Provide the [x, y] coordinate of the cell's center where the given text is located.  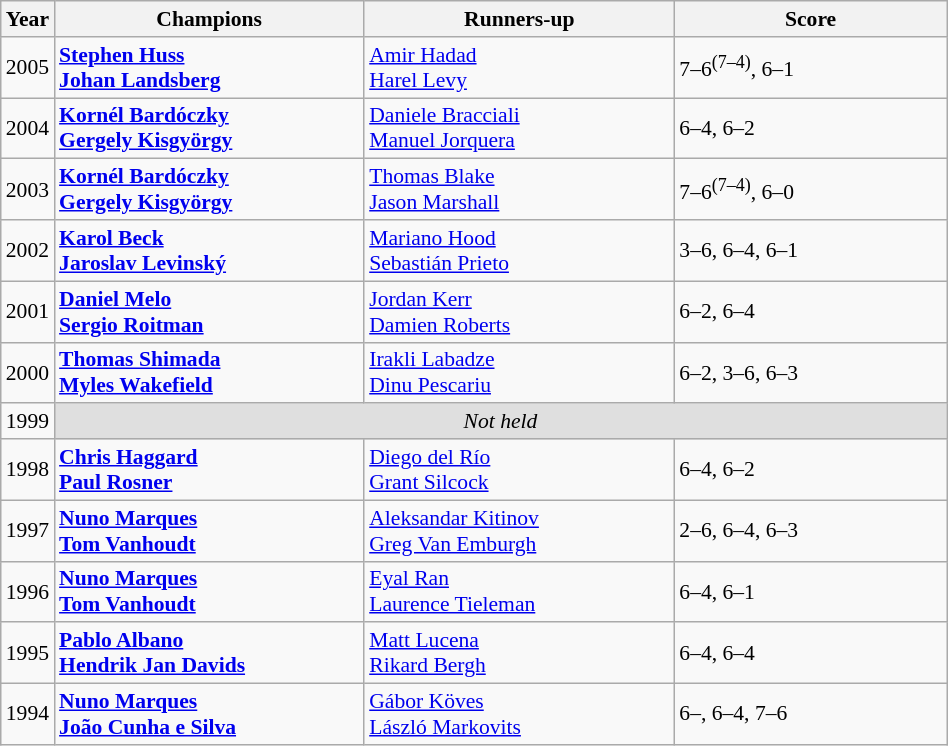
Amir Hadad Harel Levy [519, 68]
6–, 6–4, 7–6 [810, 714]
Chris Haggard Paul Rosner [209, 470]
1999 [28, 422]
7–6(7–4), 6–0 [810, 190]
Karol Beck Jaroslav Levinský [209, 250]
Not held [500, 422]
Thomas Blake Jason Marshall [519, 190]
1994 [28, 714]
Thomas Shimada Myles Wakefield [209, 372]
Eyal Ran Laurence Tieleman [519, 592]
6–2, 6–4 [810, 312]
2000 [28, 372]
Daniele Bracciali Manuel Jorquera [519, 128]
2002 [28, 250]
Score [810, 19]
1997 [28, 530]
Aleksandar Kitinov Greg Van Emburgh [519, 530]
6–4, 6–4 [810, 654]
Matt Lucena Rikard Bergh [519, 654]
Stephen Huss Johan Landsberg [209, 68]
Pablo Albano Hendrik Jan Davids [209, 654]
Irakli Labadze Dinu Pescariu [519, 372]
Jordan Kerr Damien Roberts [519, 312]
2–6, 6–4, 6–3 [810, 530]
2001 [28, 312]
6–2, 3–6, 6–3 [810, 372]
Daniel Melo Sergio Roitman [209, 312]
Diego del Río Grant Silcock [519, 470]
Mariano Hood Sebastián Prieto [519, 250]
1995 [28, 654]
2005 [28, 68]
Year [28, 19]
1996 [28, 592]
3–6, 6–4, 6–1 [810, 250]
1998 [28, 470]
Gábor Köves László Markovits [519, 714]
Champions [209, 19]
Runners-up [519, 19]
2003 [28, 190]
2004 [28, 128]
6–4, 6–1 [810, 592]
Nuno Marques João Cunha e Silva [209, 714]
7–6(7–4), 6–1 [810, 68]
